Scan for the cell matching the given text and deliver its [x, y] coordinate at center. 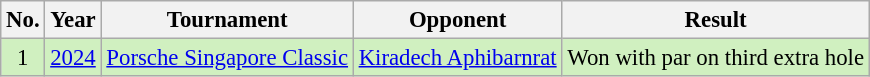
Year [73, 20]
Tournament [227, 20]
Won with par on third extra hole [716, 58]
Opponent [458, 20]
Porsche Singapore Classic [227, 58]
2024 [73, 58]
1 [23, 58]
Result [716, 20]
No. [23, 20]
Kiradech Aphibarnrat [458, 58]
